Search for the cell housing the specified text and yield its (x, y) center coordinate. 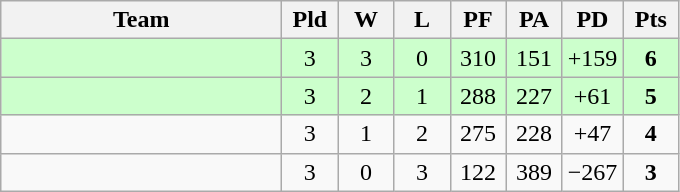
122 (478, 172)
Pld (310, 20)
389 (534, 172)
L (422, 20)
Pts (651, 20)
275 (478, 134)
151 (534, 58)
227 (534, 96)
PD (592, 20)
W (366, 20)
288 (478, 96)
6 (651, 58)
−267 (592, 172)
+47 (592, 134)
+61 (592, 96)
4 (651, 134)
5 (651, 96)
Team (142, 20)
PF (478, 20)
310 (478, 58)
PA (534, 20)
+159 (592, 58)
228 (534, 134)
